Extract the (X, Y) coordinate from the center of the cell holding the provided text.  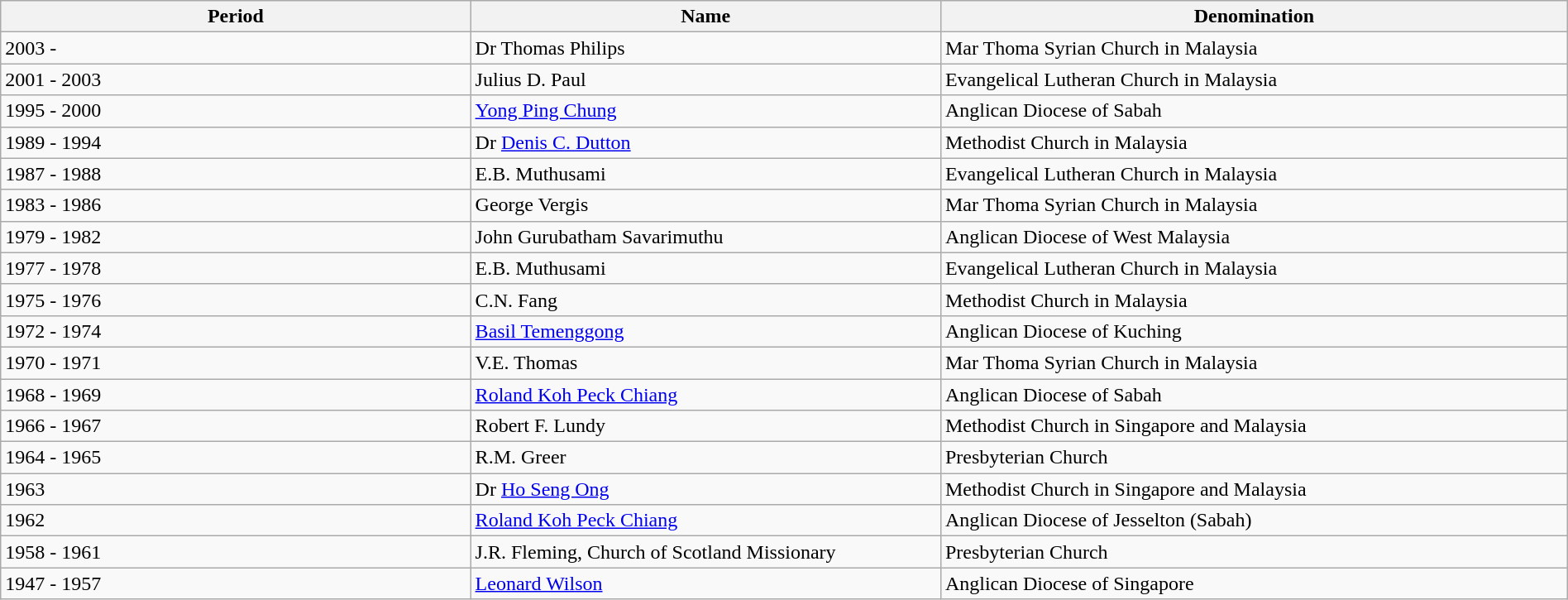
1983 - 1986 (236, 205)
2001 - 2003 (236, 79)
Julius D. Paul (705, 79)
1962 (236, 521)
Period (236, 17)
1966 - 1967 (236, 426)
John Gurubatham Savarimuthu (705, 237)
Yong Ping Chung (705, 111)
Name (705, 17)
1947 - 1957 (236, 583)
R.M. Greer (705, 458)
J.R. Fleming, Church of Scotland Missionary (705, 552)
Anglican Diocese of Kuching (1254, 331)
Anglican Diocese of Jesselton (Sabah) (1254, 521)
1968 - 1969 (236, 395)
Leonard Wilson (705, 583)
1979 - 1982 (236, 237)
1963 (236, 489)
1964 - 1965 (236, 458)
George Vergis (705, 205)
1987 - 1988 (236, 174)
Dr Denis C. Dutton (705, 142)
1975 - 1976 (236, 300)
Denomination (1254, 17)
Anglican Diocese of Singapore (1254, 583)
1970 - 1971 (236, 362)
V.E. Thomas (705, 362)
C.N. Fang (705, 300)
1977 - 1978 (236, 268)
Dr Ho Seng Ong (705, 489)
1972 - 1974 (236, 331)
1958 - 1961 (236, 552)
Anglican Diocese of West Malaysia (1254, 237)
Dr Thomas Philips (705, 48)
Robert F. Lundy (705, 426)
2003 - (236, 48)
1989 - 1994 (236, 142)
1995 - 2000 (236, 111)
Basil Temenggong (705, 331)
